Determine the (x, y) coordinate at the center of the cell enclosing the given text.  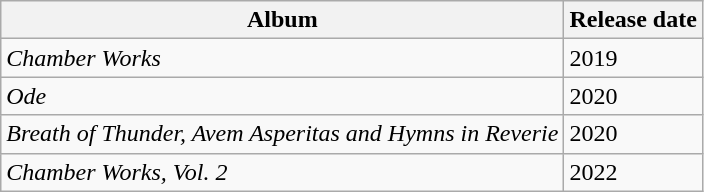
2019 (633, 58)
Ode (282, 96)
Album (282, 20)
Breath of Thunder, Avem Asperitas and Hymns in Reverie (282, 134)
Chamber Works (282, 58)
Chamber Works, Vol. 2 (282, 172)
2022 (633, 172)
Release date (633, 20)
